Extract the [x, y] coordinate from the center of the cell holding the provided text.  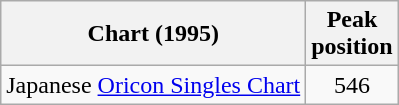
546 [352, 85]
Peakposition [352, 34]
Chart (1995) [154, 34]
Japanese Oricon Singles Chart [154, 85]
